Return (x, y) of the center of cell containing provided text 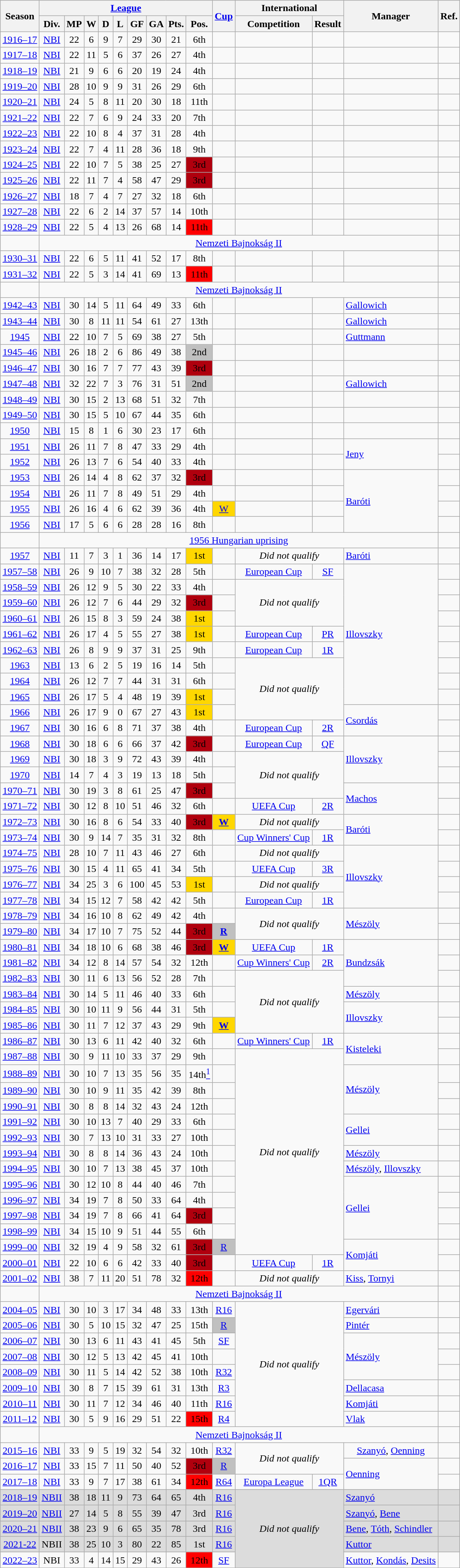
Mészöly, Illovszky (391, 1169)
1954 (20, 493)
1960–61 (20, 618)
1923–24 (20, 149)
Kuttor (391, 1544)
53 (176, 884)
1977–78 (20, 900)
1943–44 (20, 321)
1962–63 (20, 650)
Kisteleki (391, 1049)
1982–83 (20, 978)
2018–19 (20, 1497)
71 (137, 728)
Competition (274, 24)
2000–01 (20, 1263)
1966 (20, 712)
80 (137, 1544)
1955 (20, 509)
Manager (391, 16)
1956 (20, 525)
1958–59 (20, 587)
85 (176, 1544)
Vlak (391, 1419)
1990–91 (20, 1106)
2020–21 (20, 1529)
1949–50 (20, 415)
Pos. (199, 24)
1984–85 (20, 1010)
1976–77 (20, 884)
59 (137, 618)
1928–29 (20, 227)
14th1 (199, 1074)
1952 (20, 462)
1986–87 (20, 1041)
Pintér (391, 1325)
Pts. (176, 24)
1980–81 (20, 947)
3R (328, 869)
1998–99 (20, 1231)
2005–06 (20, 1325)
Cup (224, 16)
Europa League (274, 1482)
75 (137, 931)
2008–09 (20, 1372)
Div. (52, 24)
73 (137, 1497)
R3 (224, 1388)
1917–18 (20, 55)
Csordás (391, 720)
1997–98 (20, 1216)
1963 (20, 665)
Machos (391, 798)
Dellacasa (391, 1388)
Szanyó, Bene (391, 1513)
1916–17 (20, 39)
1985–86 (20, 1025)
1970 (20, 775)
1920–21 (20, 102)
2015–16 (20, 1450)
1957 (20, 556)
1989–90 (20, 1091)
1956 Hungarian uprising (239, 540)
1965 (20, 697)
1993–94 (20, 1153)
1978–79 (20, 916)
2009–10 (20, 1388)
1924–25 (20, 164)
2021-22 (20, 1544)
1969 (20, 759)
76 (137, 384)
1961–62 (20, 634)
QF (328, 744)
1992–93 (20, 1138)
1QR (328, 1482)
100 (137, 884)
1925–26 (20, 180)
PR (328, 634)
1981–82 (20, 963)
GF (137, 24)
1975–76 (20, 869)
1994–95 (20, 1169)
Kiss, Tornyi (391, 1278)
1950 (20, 430)
R64 (224, 1482)
1945 (20, 337)
1959–60 (20, 603)
Guttmann (391, 337)
Egervári (391, 1309)
1922–23 (20, 133)
2010–11 (20, 1404)
1999–00 (20, 1247)
1972–73 (20, 822)
R4 (224, 1419)
1945–46 (20, 352)
Season (20, 16)
Szanyó (391, 1497)
2007–08 (20, 1357)
Oenning (391, 1474)
1942–43 (20, 305)
1983–84 (20, 994)
1946–47 (20, 368)
GA (156, 24)
2006–07 (20, 1341)
1996–97 (20, 1200)
Bundzsák (391, 962)
1931–32 (20, 274)
1957–58 (20, 571)
2004–05 (20, 1309)
1918–19 (20, 71)
72 (137, 759)
1970–71 (20, 791)
1947–48 (20, 384)
1973–74 (20, 837)
MP (74, 24)
2016–17 (20, 1466)
2017–18 (20, 1482)
Ref. (449, 16)
1995–96 (20, 1184)
1927–28 (20, 212)
1988–89 (20, 1074)
1991–92 (20, 1122)
1971–72 (20, 806)
1968 (20, 744)
Kuttor, Kondás, Desits (391, 1560)
1930–31 (20, 259)
2019–20 (20, 1513)
1974–75 (20, 853)
1987–88 (20, 1057)
L (120, 24)
1919–20 (20, 86)
D (106, 24)
Result (328, 24)
1926–27 (20, 196)
Jeny (391, 454)
International (289, 8)
2011–12 (20, 1419)
2001–02 (20, 1278)
86 (137, 352)
1979–80 (20, 931)
1967 (20, 728)
Szanyó, Oenning (391, 1450)
0 (120, 712)
1953 (20, 478)
Bene, Tóth, Schindler (391, 1529)
1951 (20, 446)
1921–22 (20, 118)
1964 (20, 681)
League (126, 8)
2022–23 (20, 1560)
77 (137, 368)
1948–49 (20, 399)
